Determine the (x, y) coordinate at the center of the cell enclosing the given text.  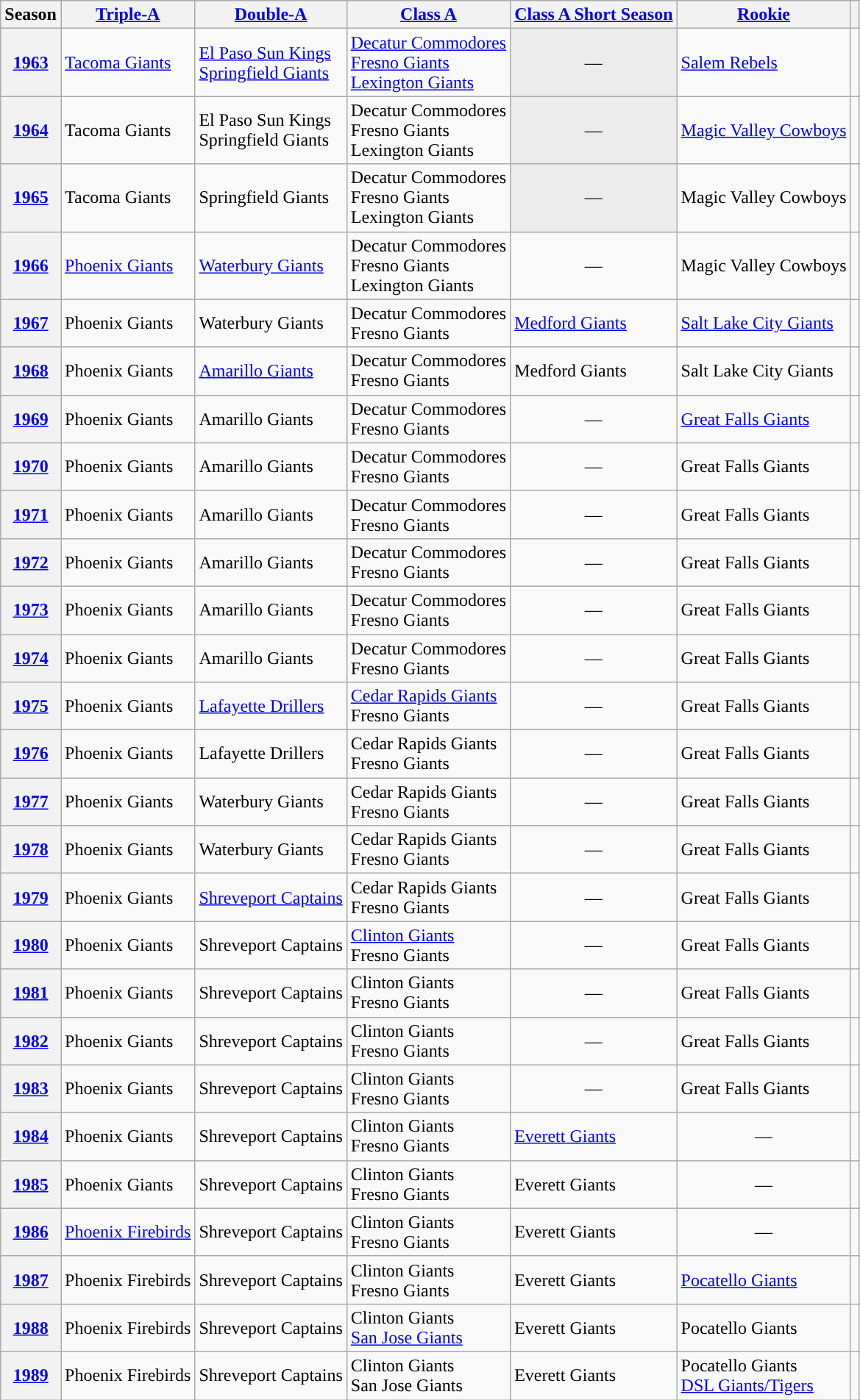
Salem Rebels (764, 63)
Pocatello GiantsDSL Giants/Tigers (764, 1375)
1980 (31, 946)
1985 (31, 1184)
Class A Short Season (594, 15)
1963 (31, 63)
1978 (31, 850)
1964 (31, 130)
Season (31, 15)
1988 (31, 1328)
1983 (31, 1088)
1973 (31, 610)
Triple-A (127, 15)
1966 (31, 265)
1975 (31, 706)
1976 (31, 754)
1971 (31, 515)
1974 (31, 657)
1987 (31, 1279)
1965 (31, 198)
1982 (31, 1041)
1967 (31, 324)
Class A (428, 15)
Double-A (271, 15)
1981 (31, 993)
1977 (31, 801)
1969 (31, 419)
1989 (31, 1375)
1968 (31, 371)
1972 (31, 562)
1984 (31, 1137)
Springfield Giants (271, 198)
1970 (31, 466)
Rookie (764, 15)
1986 (31, 1232)
1979 (31, 897)
